Detect which cell encompasses the target text, then output its (x, y) center coordinate. 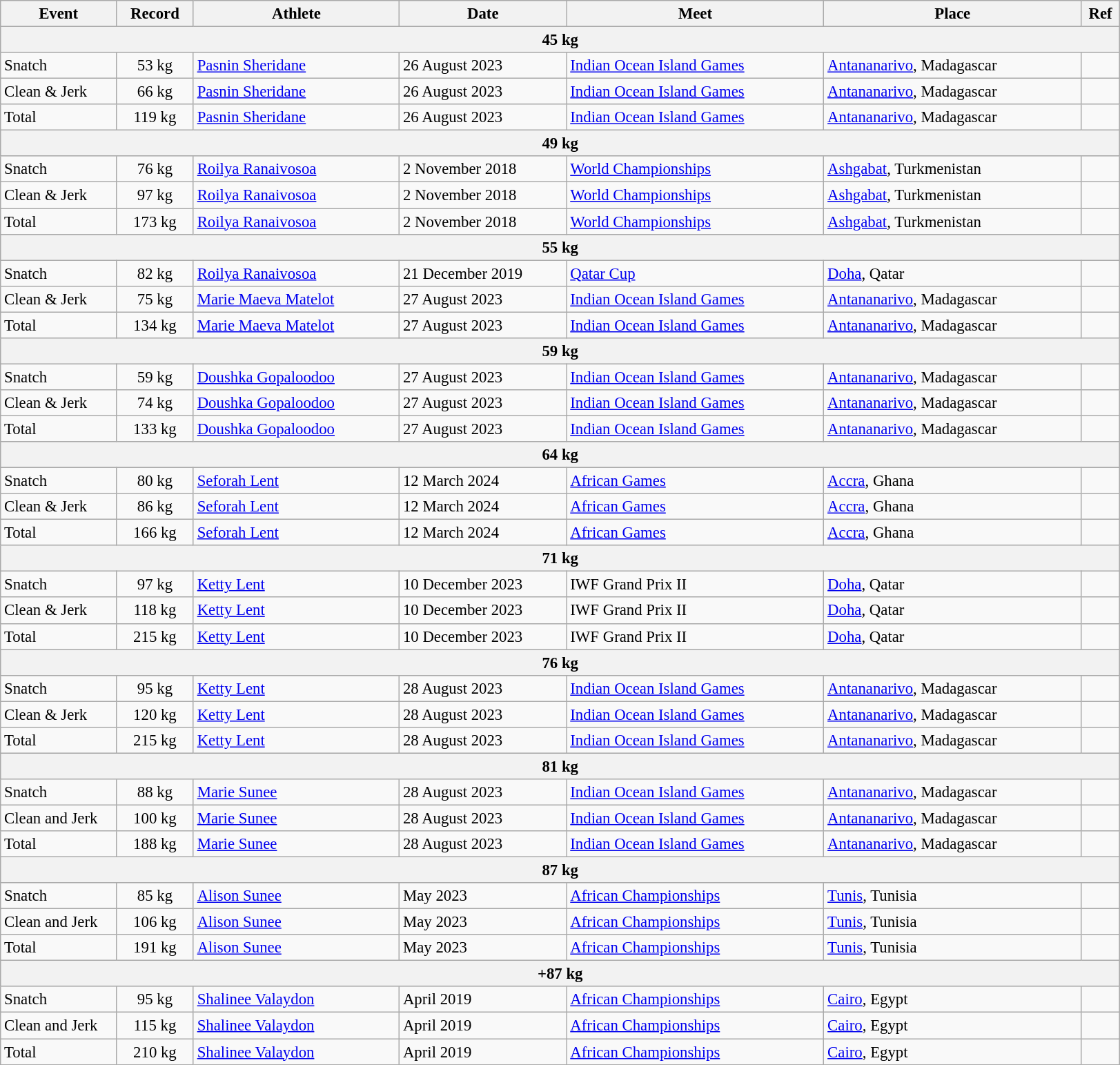
115 kg (155, 1026)
64 kg (560, 455)
Event (59, 14)
191 kg (155, 948)
120 kg (155, 714)
106 kg (155, 922)
Date (483, 14)
86 kg (155, 507)
49 kg (560, 144)
119 kg (155, 117)
+87 kg (560, 974)
100 kg (155, 818)
118 kg (155, 611)
133 kg (155, 429)
66 kg (155, 92)
87 kg (560, 870)
53 kg (155, 66)
Ref (1101, 14)
173 kg (155, 222)
75 kg (155, 299)
Qatar Cup (696, 273)
166 kg (155, 533)
134 kg (155, 325)
71 kg (560, 558)
55 kg (560, 247)
88 kg (155, 792)
21 December 2019 (483, 273)
Meet (696, 14)
82 kg (155, 273)
80 kg (155, 481)
45 kg (560, 40)
210 kg (155, 1052)
188 kg (155, 844)
Place (952, 14)
74 kg (155, 403)
Athlete (296, 14)
85 kg (155, 896)
Record (155, 14)
81 kg (560, 766)
